Provide the (X, Y) coordinate of the cell's center where the given text is located.  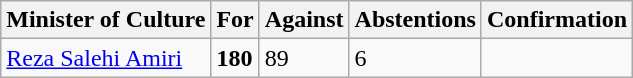
Minister of Culture (106, 20)
180 (235, 58)
Confirmation (556, 20)
Abstentions (415, 20)
6 (415, 58)
Against (304, 20)
89 (304, 58)
Reza Salehi Amiri (106, 58)
For (235, 20)
